Determine the (X, Y) coordinate at the center of the cell enclosing the given text.  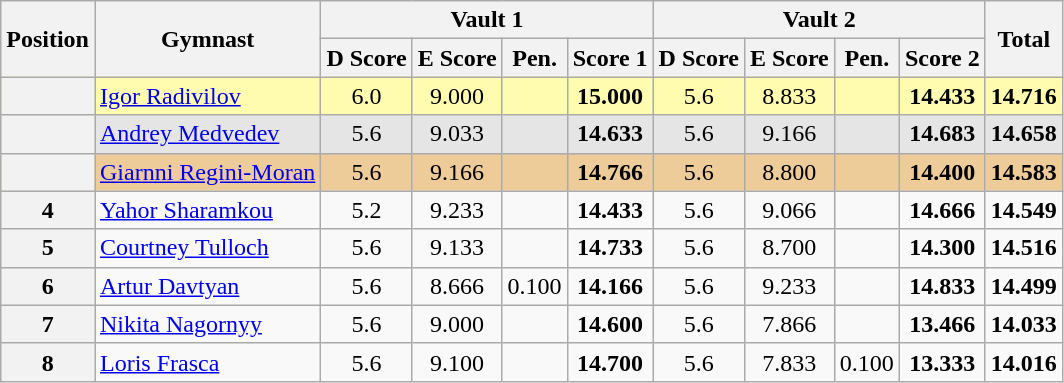
14.549 (1024, 210)
14.633 (610, 134)
14.016 (1024, 362)
Total (1024, 39)
9.133 (457, 248)
5.2 (366, 210)
14.166 (610, 286)
7.833 (789, 362)
Score 2 (942, 58)
8.666 (457, 286)
4 (48, 210)
8.700 (789, 248)
Loris Frasca (207, 362)
Score 1 (610, 58)
5 (48, 248)
14.658 (1024, 134)
Courtney Tulloch (207, 248)
9.033 (457, 134)
9.100 (457, 362)
13.466 (942, 324)
15.000 (610, 96)
14.833 (942, 286)
14.499 (1024, 286)
14.033 (1024, 324)
Vault 2 (819, 20)
Igor Radivilov (207, 96)
9.066 (789, 210)
Vault 1 (487, 20)
14.733 (610, 248)
7.866 (789, 324)
Giarnni Regini-Moran (207, 172)
6.0 (366, 96)
Andrey Medvedev (207, 134)
14.766 (610, 172)
14.666 (942, 210)
14.300 (942, 248)
7 (48, 324)
13.333 (942, 362)
14.700 (610, 362)
14.716 (1024, 96)
Position (48, 39)
Gymnast (207, 39)
6 (48, 286)
8 (48, 362)
14.583 (1024, 172)
Yahor Sharamkou (207, 210)
14.516 (1024, 248)
14.683 (942, 134)
14.600 (610, 324)
8.800 (789, 172)
14.400 (942, 172)
Nikita Nagornyy (207, 324)
8.833 (789, 96)
Artur Davtyan (207, 286)
